Return the (x, y) coordinate for the center point of the cell that contains the specified text.  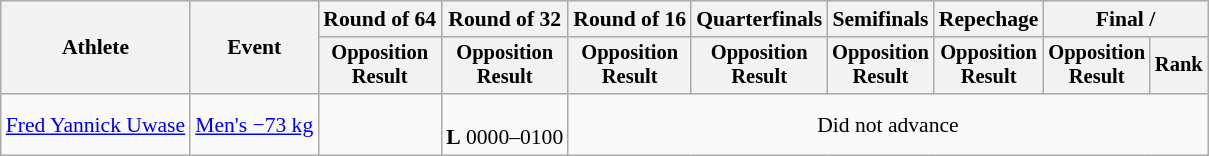
L 0000–0100 (504, 124)
Fred Yannick Uwase (96, 124)
Quarterfinals (759, 19)
Round of 32 (504, 19)
Semifinals (880, 19)
Round of 16 (630, 19)
Did not advance (888, 124)
Repechage (989, 19)
Men's −73 kg (254, 124)
Event (254, 48)
Final / (1125, 19)
Rank (1179, 66)
Athlete (96, 48)
Round of 64 (380, 19)
